Provide the [X, Y] coordinate of the cell's center where the given text is located.  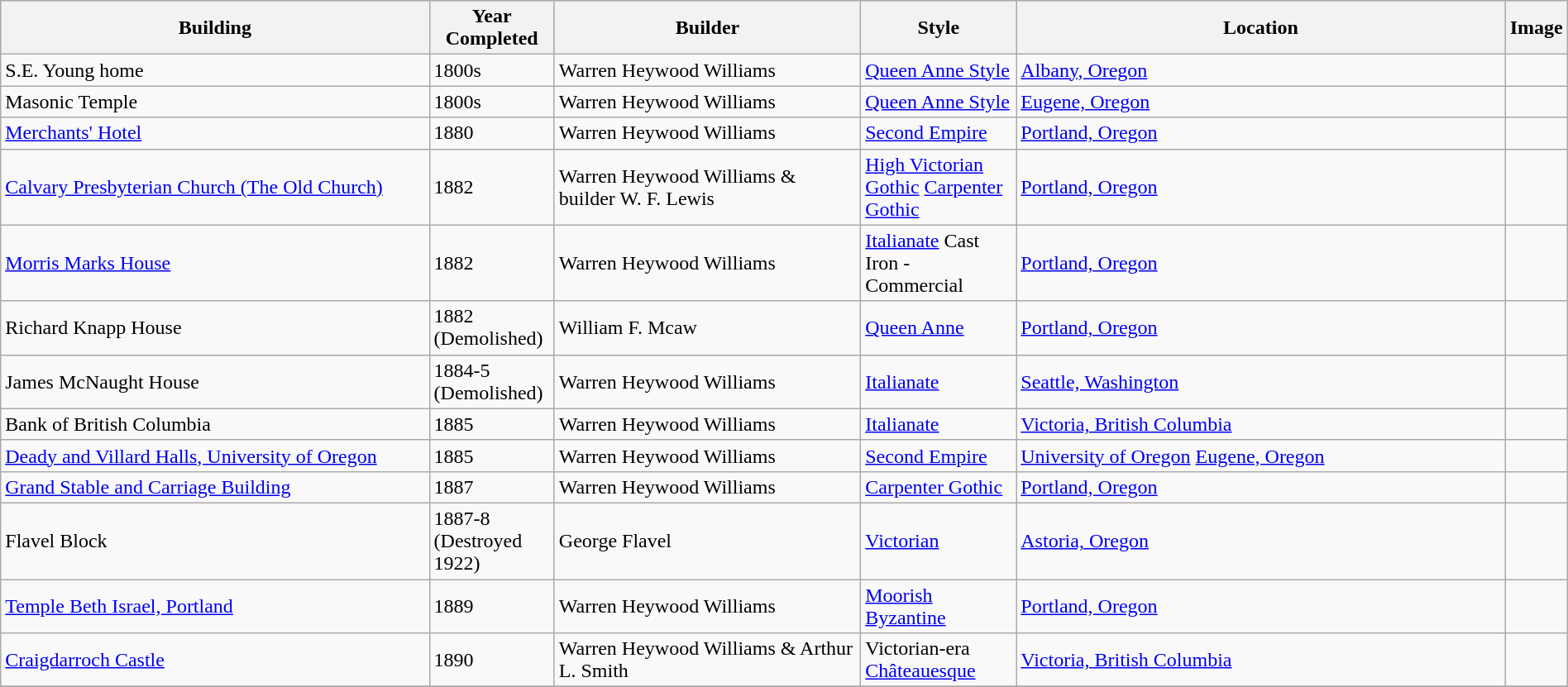
Victorian-era Châteauesque [939, 660]
Craigdarroch Castle [215, 660]
S.E. Young home [215, 70]
1887-8 (Destroyed 1922) [491, 541]
Bank of British Columbia [215, 424]
Warren Heywood Williams & builder W. F. Lewis [707, 187]
1884-5 (Demolished) [491, 382]
George Flavel [707, 541]
Temple Beth Israel, Portland [215, 605]
Morris Marks House [215, 263]
Italianate Cast Iron - Commercial [939, 263]
Year Completed [491, 28]
Building [215, 28]
Albany, Oregon [1260, 70]
Queen Anne [939, 327]
Deady and Villard Halls, University of Oregon [215, 456]
High Victorian Gothic Carpenter Gothic [939, 187]
University of Oregon Eugene, Oregon [1260, 456]
William F. Mcaw [707, 327]
1889 [491, 605]
Calvary Presbyterian Church (The Old Church) [215, 187]
1887 [491, 487]
Masonic Temple [215, 102]
Victorian [939, 541]
1882(Demolished) [491, 327]
Style [939, 28]
Builder [707, 28]
Moorish Byzantine [939, 605]
Carpenter Gothic [939, 487]
Seattle, Washington [1260, 382]
Richard Knapp House [215, 327]
Merchants' Hotel [215, 133]
Location [1260, 28]
Eugene, Oregon [1260, 102]
James McNaught House [215, 382]
Image [1537, 28]
Warren Heywood Williams & Arthur L. Smith [707, 660]
Grand Stable and Carriage Building [215, 487]
1880 [491, 133]
Astoria, Oregon [1260, 541]
Flavel Block [215, 541]
1890 [491, 660]
